Scan for the cell matching the given text and deliver its (X, Y) coordinate at center. 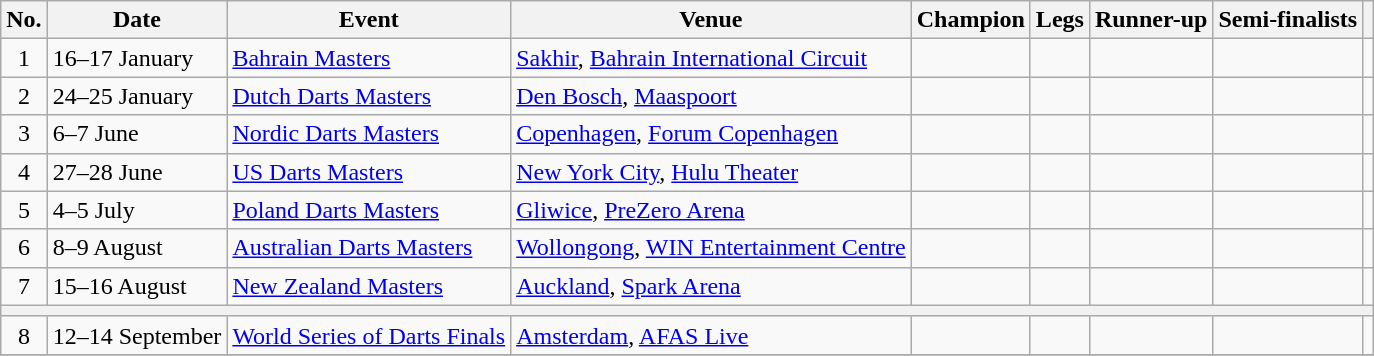
16–17 January (137, 58)
Bahrain Masters (369, 58)
5 (24, 210)
Legs (1060, 20)
8 (24, 335)
Australian Darts Masters (369, 248)
New Zealand Masters (369, 286)
Champion (970, 20)
Dutch Darts Masters (369, 96)
6–7 June (137, 134)
2 (24, 96)
12–14 September (137, 335)
Amsterdam, AFAS Live (712, 335)
Copenhagen, Forum Copenhagen (712, 134)
3 (24, 134)
Event (369, 20)
6 (24, 248)
No. (24, 20)
World Series of Darts Finals (369, 335)
Runner-up (1151, 20)
24–25 January (137, 96)
Date (137, 20)
Auckland, Spark Arena (712, 286)
Wollongong, WIN Entertainment Centre (712, 248)
US Darts Masters (369, 172)
Venue (712, 20)
Sakhir, Bahrain International Circuit (712, 58)
1 (24, 58)
New York City, Hulu Theater (712, 172)
Den Bosch, Maaspoort (712, 96)
Gliwice, PreZero Arena (712, 210)
27–28 June (137, 172)
Poland Darts Masters (369, 210)
7 (24, 286)
Semi-finalists (1288, 20)
8–9 August (137, 248)
4–5 July (137, 210)
Nordic Darts Masters (369, 134)
15–16 August (137, 286)
4 (24, 172)
